Identify which cell holds the provided text, then report its (X, Y) central coordinate. 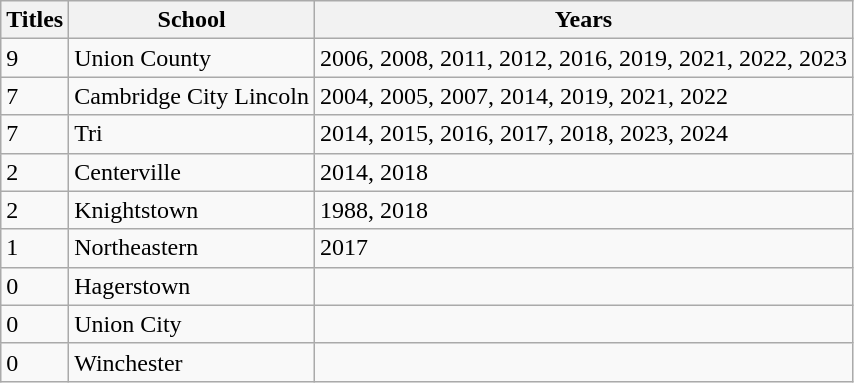
1988, 2018 (583, 210)
Hagerstown (192, 286)
1 (35, 248)
2017 (583, 248)
Tri (192, 134)
Northeastern (192, 248)
Union County (192, 58)
Winchester (192, 362)
Cambridge City Lincoln (192, 96)
2014, 2015, 2016, 2017, 2018, 2023, 2024 (583, 134)
2014, 2018 (583, 172)
Titles (35, 20)
9 (35, 58)
Centerville (192, 172)
2006, 2008, 2011, 2012, 2016, 2019, 2021, 2022, 2023 (583, 58)
Union City (192, 324)
School (192, 20)
2004, 2005, 2007, 2014, 2019, 2021, 2022 (583, 96)
Knightstown (192, 210)
Years (583, 20)
